Detect which cell encompasses the target text, then output its [x, y] center coordinate. 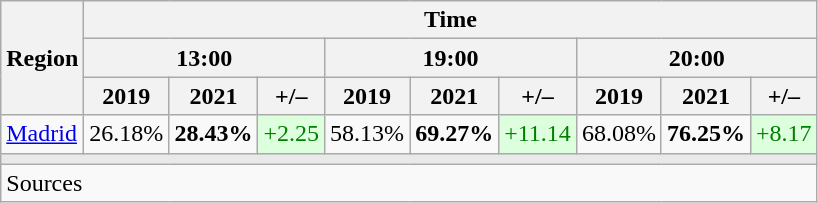
76.25% [706, 134]
19:00 [451, 58]
Madrid [42, 134]
13:00 [204, 58]
Time [450, 20]
28.43% [214, 134]
69.27% [454, 134]
+2.25 [292, 134]
68.08% [618, 134]
Sources [409, 183]
+11.14 [538, 134]
Region [42, 58]
26.18% [126, 134]
20:00 [696, 58]
+8.17 [784, 134]
58.13% [368, 134]
